Pinpoint the cell where the given text exists, returning its (X, Y) midpoint coordinate. 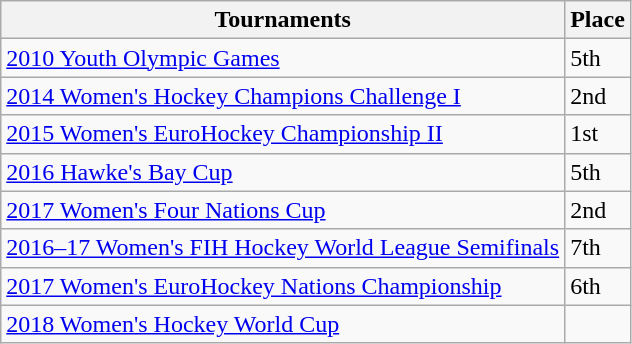
6th (598, 286)
1st (598, 134)
2016 Hawke's Bay Cup (283, 172)
Place (598, 20)
2016–17 Women's FIH Hockey World League Semifinals (283, 248)
2010 Youth Olympic Games (283, 58)
2017 Women's Four Nations Cup (283, 210)
2018 Women's Hockey World Cup (283, 324)
Tournaments (283, 20)
7th (598, 248)
2015 Women's EuroHockey Championship II (283, 134)
2014 Women's Hockey Champions Challenge I (283, 96)
2017 Women's EuroHockey Nations Championship (283, 286)
